Scan for the cell matching the given text and deliver its (X, Y) coordinate at center. 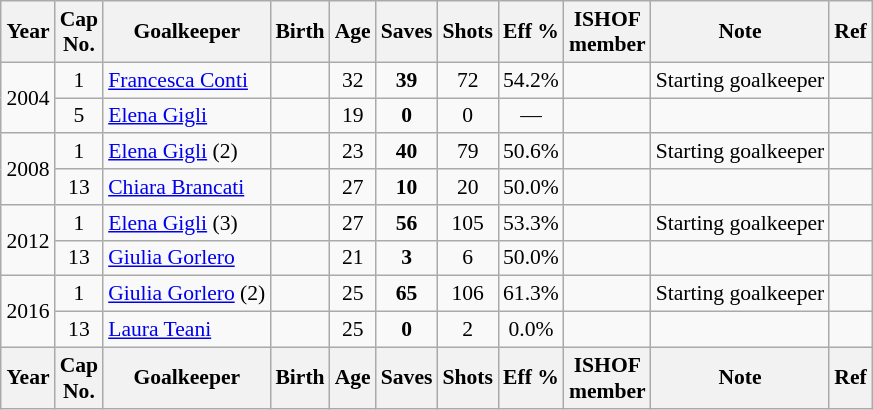
Elena Gigli (2) (186, 152)
56 (407, 223)
10 (407, 187)
40 (407, 152)
65 (407, 294)
2008 (28, 170)
0.0% (531, 330)
23 (353, 152)
3 (407, 258)
Francesca Conti (186, 80)
19 (353, 116)
54.2% (531, 80)
Elena Gigli (3) (186, 223)
6 (468, 258)
— (531, 116)
2004 (28, 98)
Elena Gigli (186, 116)
79 (468, 152)
61.3% (531, 294)
5 (80, 116)
21 (353, 258)
32 (353, 80)
72 (468, 80)
2012 (28, 240)
53.3% (531, 223)
105 (468, 223)
Laura Teani (186, 330)
20 (468, 187)
Giulia Gorlero (186, 258)
2 (468, 330)
50.6% (531, 152)
Giulia Gorlero (2) (186, 294)
106 (468, 294)
2016 (28, 312)
Chiara Brancati (186, 187)
39 (407, 80)
